Detect which cell encompasses the target text, then output its [X, Y] center coordinate. 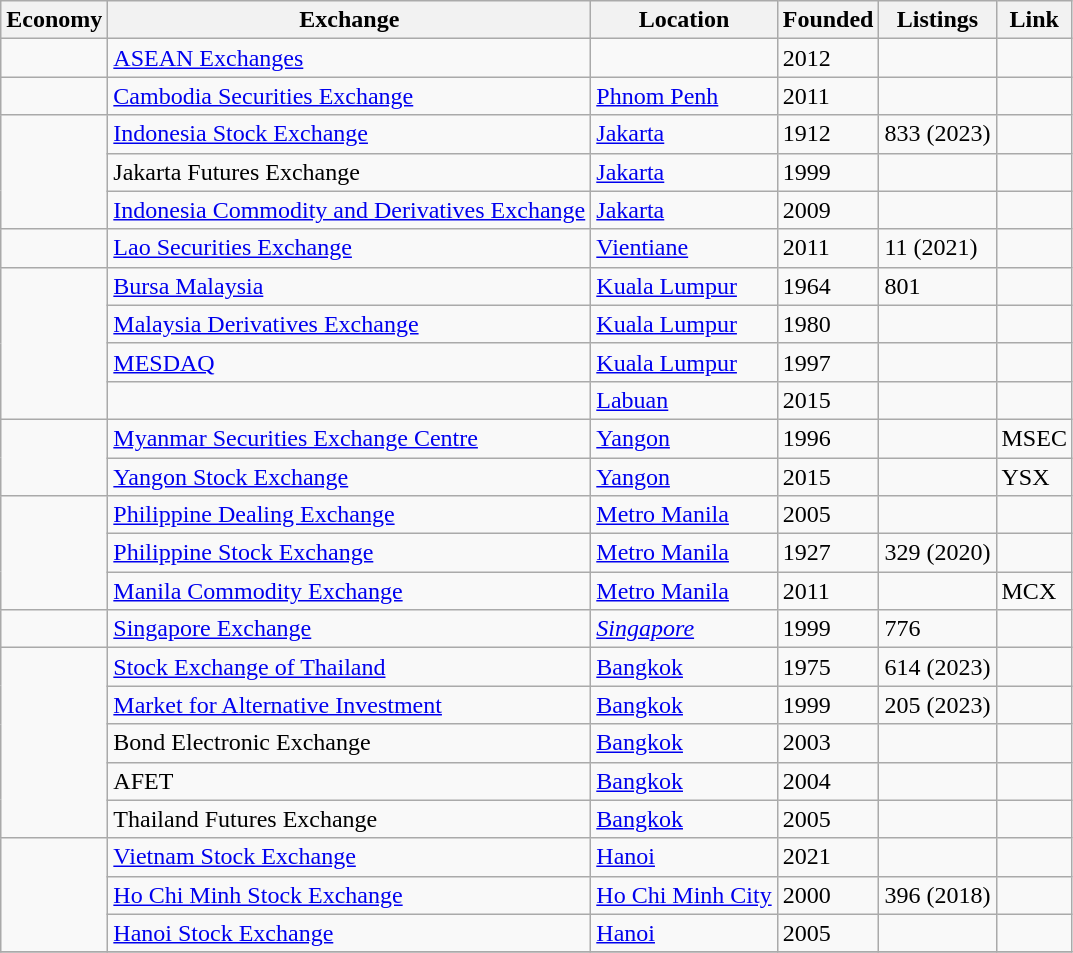
Singapore Exchange [350, 629]
AFET [350, 781]
801 [938, 286]
Thailand Futures Exchange [350, 819]
Malaysia Derivatives Exchange [350, 324]
Singapore [684, 629]
2012 [828, 58]
1927 [828, 553]
MESDAQ [350, 362]
2000 [828, 895]
11 (2021) [938, 248]
Exchange [350, 20]
MSEC [1034, 438]
Economy [54, 20]
YSX [1034, 477]
Market for Alternative Investment [350, 705]
Yangon Stock Exchange [350, 477]
Link [1034, 20]
Ho Chi Minh City [684, 895]
1980 [828, 324]
329 (2020) [938, 553]
Vietnam Stock Exchange [350, 857]
205 (2023) [938, 705]
Philippine Dealing Exchange [350, 515]
Ho Chi Minh Stock Exchange [350, 895]
Hanoi Stock Exchange [350, 933]
833 (2023) [938, 134]
Founded [828, 20]
2004 [828, 781]
396 (2018) [938, 895]
Philippine Stock Exchange [350, 553]
2009 [828, 210]
2021 [828, 857]
Phnom Penh [684, 96]
Labuan [684, 400]
Vientiane [684, 248]
1964 [828, 286]
Listings [938, 20]
Cambodia Securities Exchange [350, 96]
Indonesia Stock Exchange [350, 134]
1996 [828, 438]
614 (2023) [938, 667]
776 [938, 629]
Manila Commodity Exchange [350, 591]
Lao Securities Exchange [350, 248]
Bond Electronic Exchange [350, 743]
1997 [828, 362]
ASEAN Exchanges [350, 58]
Indonesia Commodity and Derivatives Exchange [350, 210]
1975 [828, 667]
Jakarta Futures Exchange [350, 172]
Location [684, 20]
1912 [828, 134]
Myanmar Securities Exchange Centre [350, 438]
Stock Exchange of Thailand [350, 667]
MCX [1034, 591]
2003 [828, 743]
Bursa Malaysia [350, 286]
